Output the [x, y] coordinate of the center of the cell containing the given text.  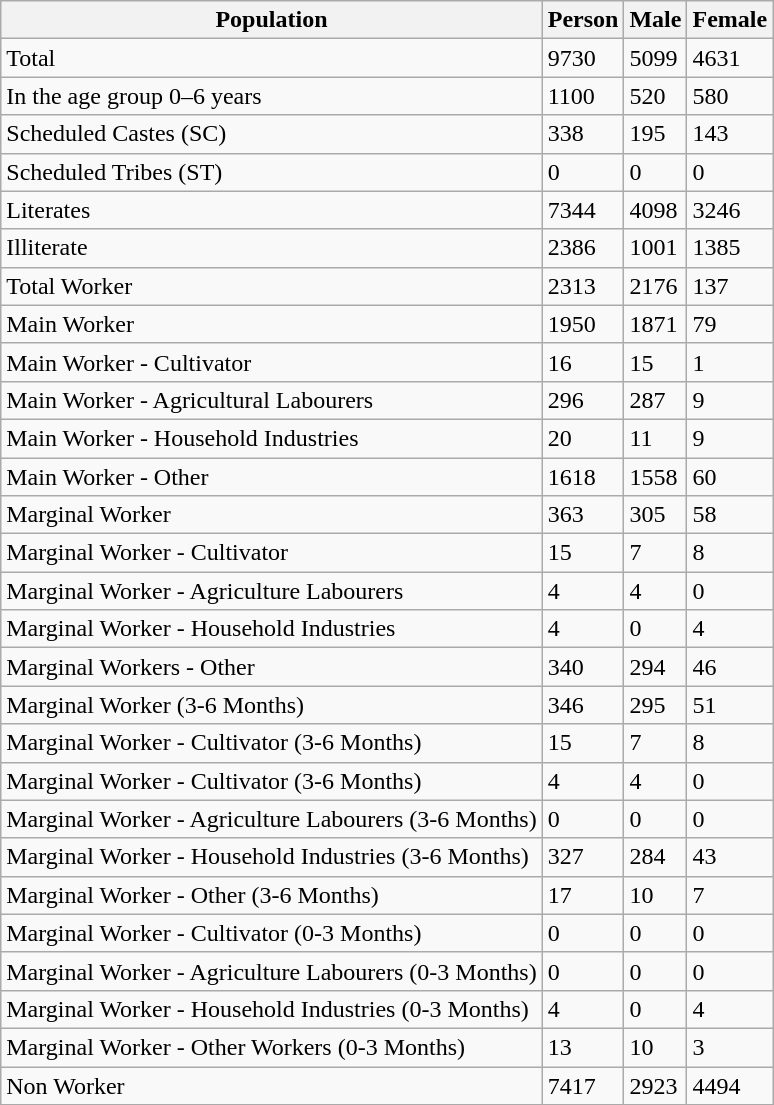
Marginal Worker - Household Industries (0-3 Months) [272, 1009]
4631 [730, 58]
Marginal Worker - Cultivator [272, 553]
58 [730, 515]
Main Worker - Agricultural Labourers [272, 400]
4098 [656, 210]
3 [730, 1047]
7417 [583, 1085]
Marginal Worker - Cultivator (0-3 Months) [272, 933]
79 [730, 324]
Marginal Worker - Other (3-6 Months) [272, 895]
520 [656, 96]
46 [730, 667]
1100 [583, 96]
2923 [656, 1085]
Main Worker - Other [272, 477]
284 [656, 857]
Female [730, 20]
3246 [730, 210]
60 [730, 477]
43 [730, 857]
Marginal Worker - Agriculture Labourers (0-3 Months) [272, 971]
Marginal Worker - Household Industries (3-6 Months) [272, 857]
7344 [583, 210]
1618 [583, 477]
Scheduled Tribes (ST) [272, 172]
Marginal Worker - Household Industries [272, 629]
Total [272, 58]
2176 [656, 286]
Marginal Worker [272, 515]
1385 [730, 248]
13 [583, 1047]
9730 [583, 58]
Main Worker - Household Industries [272, 438]
Marginal Worker (3-6 Months) [272, 705]
340 [583, 667]
5099 [656, 58]
2313 [583, 286]
Non Worker [272, 1085]
363 [583, 515]
Population [272, 20]
4494 [730, 1085]
327 [583, 857]
20 [583, 438]
346 [583, 705]
1001 [656, 248]
2386 [583, 248]
Marginal Worker - Other Workers (0-3 Months) [272, 1047]
Marginal Worker - Agriculture Labourers [272, 591]
137 [730, 286]
1 [730, 362]
51 [730, 705]
Total Worker [272, 286]
Main Worker [272, 324]
Marginal Workers - Other [272, 667]
Illiterate [272, 248]
195 [656, 134]
1558 [656, 477]
17 [583, 895]
287 [656, 400]
1950 [583, 324]
296 [583, 400]
305 [656, 515]
16 [583, 362]
143 [730, 134]
Literates [272, 210]
Marginal Worker - Agriculture Labourers (3-6 Months) [272, 819]
Main Worker - Cultivator [272, 362]
In the age group 0–6 years [272, 96]
Scheduled Castes (SC) [272, 134]
Male [656, 20]
294 [656, 667]
1871 [656, 324]
11 [656, 438]
295 [656, 705]
580 [730, 96]
338 [583, 134]
Person [583, 20]
